Pinpoint the cell where the given text exists, returning its [X, Y] midpoint coordinate. 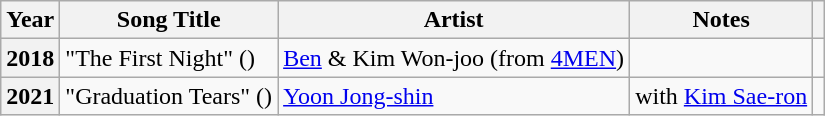
Year [30, 20]
Notes [722, 20]
"Graduation Tears" () [169, 96]
2021 [30, 96]
Ben & Kim Won-joo (from 4MEN) [454, 58]
"The First Night" () [169, 58]
Artist [454, 20]
2018 [30, 58]
Song Title [169, 20]
with Kim Sae-ron [722, 96]
Yoon Jong-shin [454, 96]
